Determine the (x, y) coordinate at the center of the cell enclosing the given text.  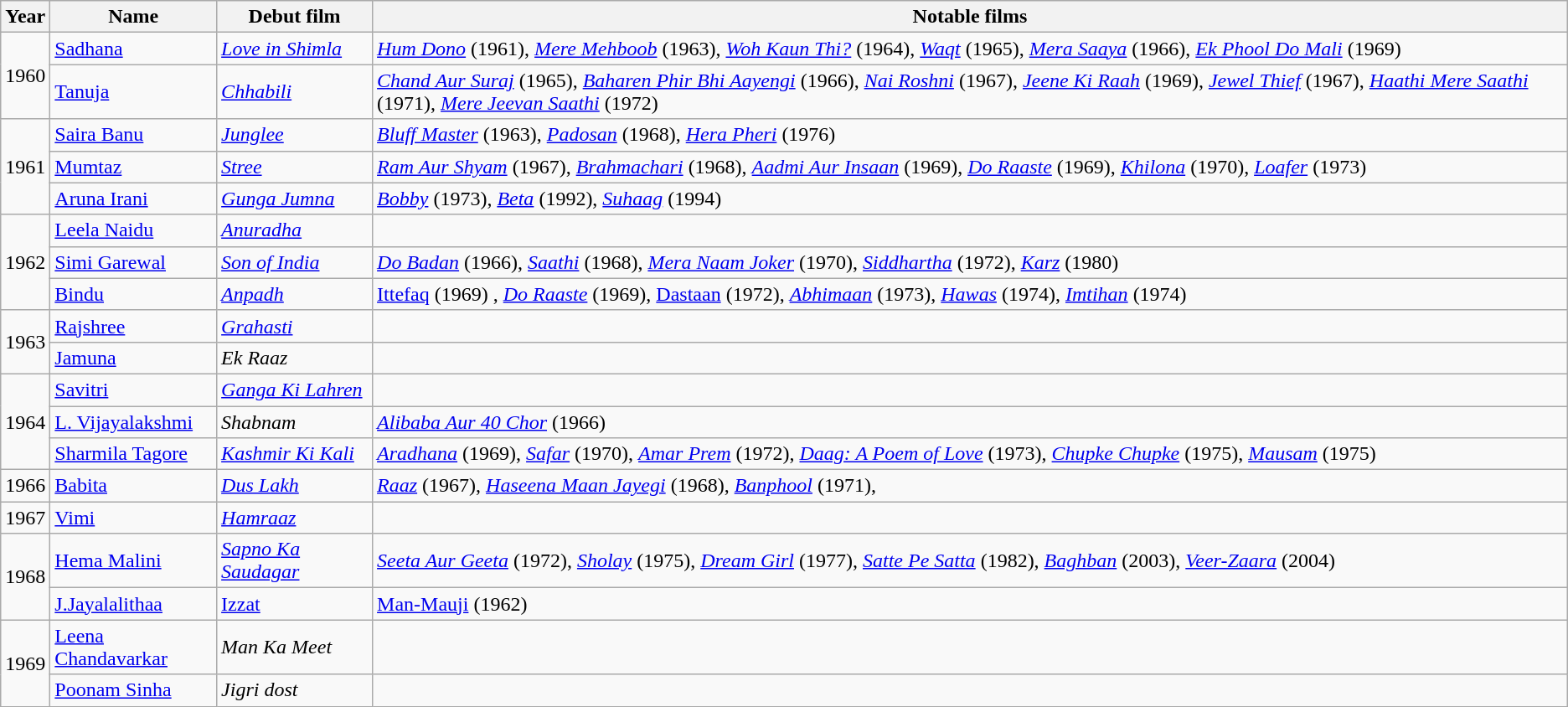
Shabnam (295, 421)
Son of India (295, 262)
1966 (25, 486)
Bluff Master (1963), Padosan (1968), Hera Pheri (1976) (970, 135)
Aruna Irani (134, 199)
Do Badan (1966), Saathi (1968), Mera Naam Joker (1970), Siddhartha (1972), Karz (1980) (970, 262)
J.Jayalalithaa (134, 604)
Dus Lakh (295, 486)
Grahasti (295, 326)
Stree (295, 167)
Anuradha (295, 230)
Man-Mauji (1962) (970, 604)
Bobby (1973), Beta (1992), Suhaag (1994) (970, 199)
Poonam Sinha (134, 690)
Tanuja (134, 92)
Notable films (970, 17)
Babita (134, 486)
Leela Naidu (134, 230)
Rajshree (134, 326)
Alibaba Aur 40 Chor (1966) (970, 421)
Gunga Jumna (295, 199)
1963 (25, 342)
1969 (25, 663)
Anpadh (295, 294)
Man Ka Meet (295, 647)
Year (25, 17)
Debut film (295, 17)
Izzat (295, 604)
1961 (25, 167)
Junglee (295, 135)
Love in Shimla (295, 49)
Leena Chandavarkar (134, 647)
1964 (25, 421)
Mumtaz (134, 167)
1968 (25, 576)
Jamuna (134, 358)
Sapno Ka Saudagar (295, 561)
Chhabili (295, 92)
L. Vijayalakshmi (134, 421)
Hamraaz (295, 518)
Ittefaq (1969) , Do Raaste (1969), Dastaan (1972), Abhimaan (1973), Hawas (1974), Imtihan (1974) (970, 294)
Hema Malini (134, 561)
1967 (25, 518)
Aradhana (1969), Safar (1970), Amar Prem (1972), Daag: A Poem of Love (1973), Chupke Chupke (1975), Mausam (1975) (970, 454)
Bindu (134, 294)
Saira Banu (134, 135)
Kashmir Ki Kali (295, 454)
Sharmila Tagore (134, 454)
Savitri (134, 390)
Ek Raaz (295, 358)
Seeta Aur Geeta (1972), Sholay (1975), Dream Girl (1977), Satte Pe Satta (1982), Baghban (2003), Veer-Zaara (2004) (970, 561)
Simi Garewal (134, 262)
Hum Dono (1961), Mere Mehboob (1963), Woh Kaun Thi? (1964), Waqt (1965), Mera Saaya (1966), Ek Phool Do Mali (1969) (970, 49)
Name (134, 17)
Raaz (1967), Haseena Maan Jayegi (1968), Banphool (1971), (970, 486)
Ganga Ki Lahren (295, 390)
1960 (25, 75)
1962 (25, 262)
Jigri dost (295, 690)
Vimi (134, 518)
Sadhana (134, 49)
Ram Aur Shyam (1967), Brahmachari (1968), Aadmi Aur Insaan (1969), Do Raaste (1969), Khilona (1970), Loafer (1973) (970, 167)
